Find where the given text appears and provide that cell's center as (X, Y) coordinate. 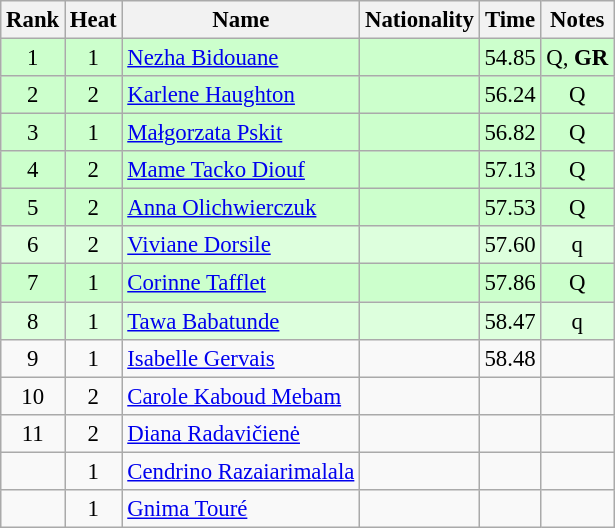
58.47 (510, 321)
Heat (94, 20)
11 (33, 433)
Mame Tacko Diouf (241, 170)
57.53 (510, 208)
Małgorzata Pskit (241, 133)
Nezha Bidouane (241, 58)
57.86 (510, 283)
57.13 (510, 170)
Diana Radavičienė (241, 433)
5 (33, 208)
56.82 (510, 133)
Cendrino Razaiarimalala (241, 471)
Time (510, 20)
8 (33, 321)
7 (33, 283)
4 (33, 170)
Nationality (420, 20)
Viviane Dorsile (241, 245)
Tawa Babatunde (241, 321)
56.24 (510, 95)
Q, GR (578, 58)
Corinne Tafflet (241, 283)
Name (241, 20)
3 (33, 133)
10 (33, 396)
Notes (578, 20)
Isabelle Gervais (241, 358)
Gnima Touré (241, 509)
58.48 (510, 358)
Carole Kaboud Mebam (241, 396)
Rank (33, 20)
6 (33, 245)
9 (33, 358)
Karlene Haughton (241, 95)
Anna Olichwierczuk (241, 208)
57.60 (510, 245)
54.85 (510, 58)
